Extract the [X, Y] coordinate from the center of the cell holding the provided text.  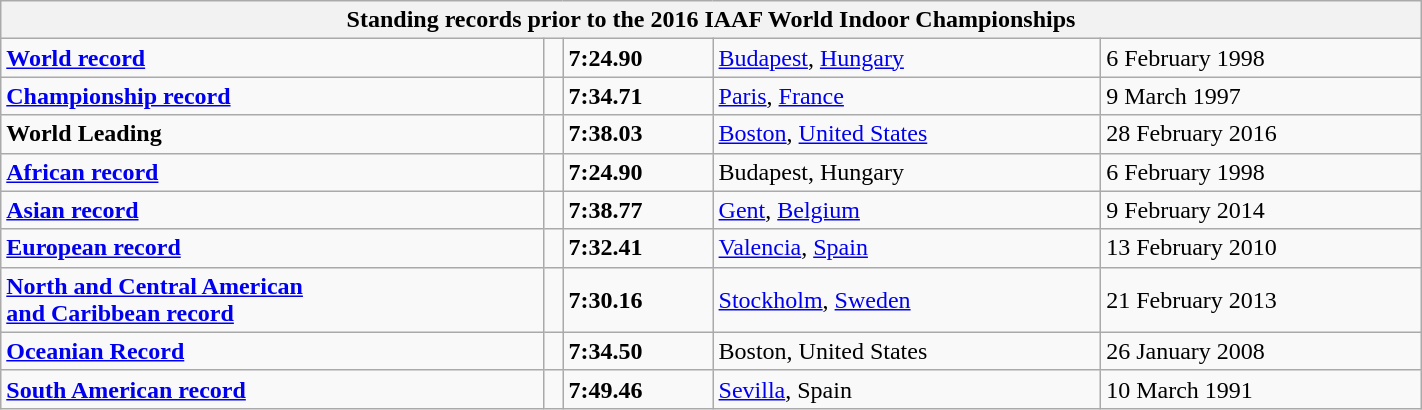
26 January 2008 [1262, 351]
7:38.03 [638, 134]
7:34.50 [638, 351]
Standing records prior to the 2016 IAAF World Indoor Championships [711, 20]
Oceanian Record [272, 351]
South American record [272, 389]
7:49.46 [638, 389]
7:32.41 [638, 248]
Sevilla, Spain [907, 389]
7:30.16 [638, 300]
Asian record [272, 210]
28 February 2016 [1262, 134]
Gent, Belgium [907, 210]
European record [272, 248]
North and Central American and Caribbean record [272, 300]
Valencia, Spain [907, 248]
Paris, France [907, 96]
African record [272, 172]
9 March 1997 [1262, 96]
10 March 1991 [1262, 389]
Championship record [272, 96]
World Leading [272, 134]
7:34.71 [638, 96]
7:38.77 [638, 210]
World record [272, 58]
13 February 2010 [1262, 248]
21 February 2013 [1262, 300]
9 February 2014 [1262, 210]
Stockholm, Sweden [907, 300]
